Return the [X, Y] coordinate for the center point of the cell that contains the specified text.  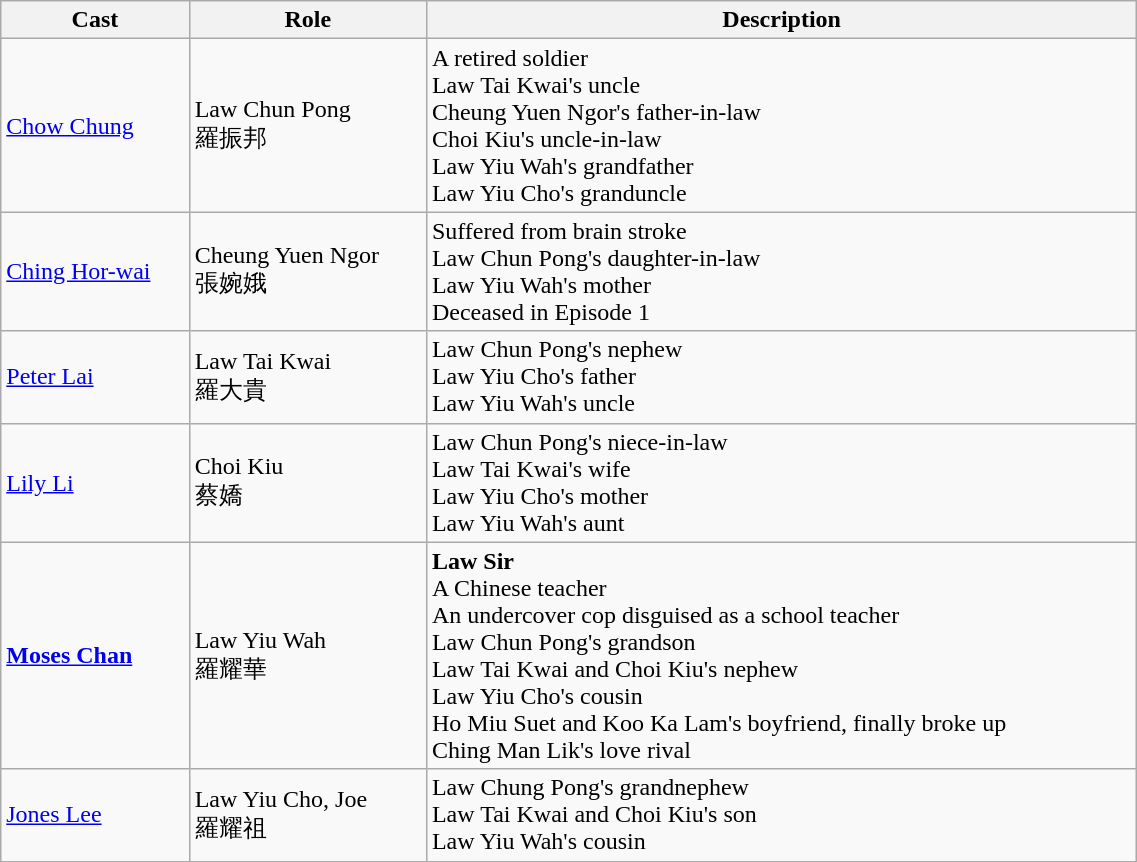
Suffered from brain strokeLaw Chun Pong's daughter-in-lawLaw Yiu Wah's motherDeceased in Episode 1 [781, 272]
Ching Hor-wai [95, 272]
Description [781, 20]
Law Yiu Wah羅耀華 [308, 656]
Role [308, 20]
Choi Kiu蔡嬌 [308, 482]
A retired soldierLaw Tai Kwai's uncleCheung Yuen Ngor's father-in-lawChoi Kiu's uncle-in-lawLaw Yiu Wah's grandfatherLaw Yiu Cho's granduncle [781, 126]
Law Chung Pong's grandnephewLaw Tai Kwai and Choi Kiu's sonLaw Yiu Wah's cousin [781, 815]
Law Chun Pong's nephewLaw Yiu Cho's fatherLaw Yiu Wah's uncle [781, 377]
Lily Li [95, 482]
Cast [95, 20]
Law Chun Pong's niece-in-lawLaw Tai Kwai's wifeLaw Yiu Cho's motherLaw Yiu Wah's aunt [781, 482]
Law Yiu Cho, Joe羅耀祖 [308, 815]
Law Tai Kwai羅大貴 [308, 377]
Peter Lai [95, 377]
Cheung Yuen Ngor張婉娥 [308, 272]
Chow Chung [95, 126]
Moses Chan [95, 656]
Law Chun Pong羅振邦 [308, 126]
Jones Lee [95, 815]
